Return [x, y] of the center of cell containing provided text 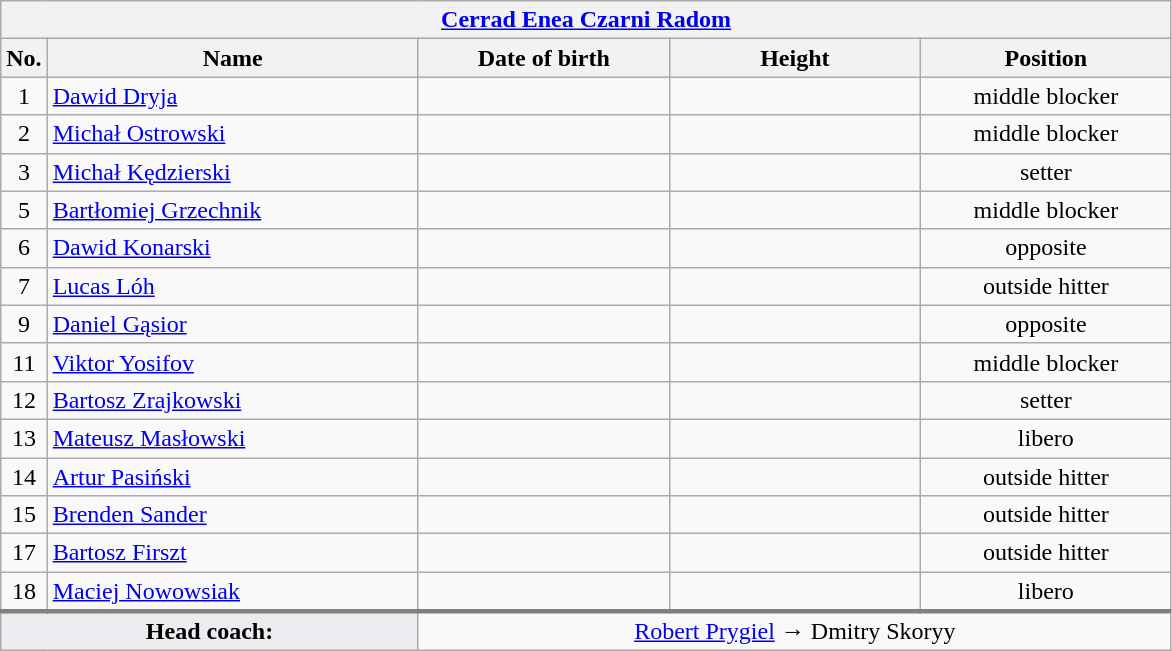
3 [24, 172]
Artur Pasiński [232, 477]
Daniel Gąsior [232, 324]
15 [24, 515]
Position [1046, 58]
Maciej Nowowsiak [232, 592]
Dawid Dryja [232, 96]
Michał Kędzierski [232, 172]
Bartosz Firszt [232, 553]
17 [24, 553]
Date of birth [544, 58]
Dawid Konarski [232, 248]
Bartosz Zrajkowski [232, 400]
6 [24, 248]
13 [24, 438]
Brenden Sander [232, 515]
Bartłomiej Grzechnik [232, 210]
Height [794, 58]
Viktor Yosifov [232, 362]
1 [24, 96]
Name [232, 58]
12 [24, 400]
Robert Prygiel → Dmitry Skoryy [794, 631]
18 [24, 592]
Michał Ostrowski [232, 134]
Head coach: [210, 631]
Mateusz Masłowski [232, 438]
14 [24, 477]
2 [24, 134]
7 [24, 286]
11 [24, 362]
Cerrad Enea Czarni Radom [586, 20]
5 [24, 210]
Lucas Lóh [232, 286]
9 [24, 324]
No. [24, 58]
